Find where the given text appears and provide that cell's center as (X, Y) coordinate. 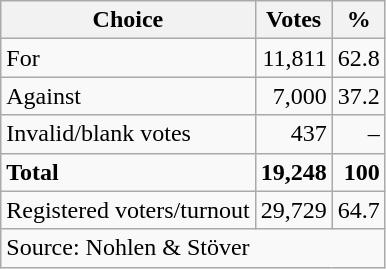
7,000 (294, 96)
Source: Nohlen & Stöver (193, 248)
Registered voters/turnout (128, 210)
437 (294, 134)
100 (358, 172)
62.8 (358, 58)
64.7 (358, 210)
For (128, 58)
19,248 (294, 172)
% (358, 20)
Invalid/blank votes (128, 134)
– (358, 134)
Against (128, 96)
Total (128, 172)
37.2 (358, 96)
29,729 (294, 210)
Votes (294, 20)
11,811 (294, 58)
Choice (128, 20)
